Determine the (X, Y) coordinate at the center of the cell enclosing the given text.  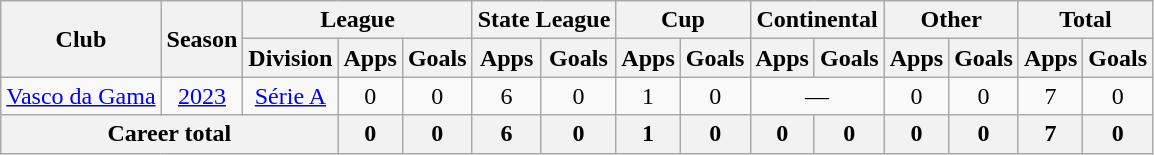
Other (951, 20)
Continental (817, 20)
Cup (683, 20)
Vasco da Gama (81, 96)
Season (202, 39)
State League (544, 20)
2023 (202, 96)
Career total (170, 134)
Division (290, 58)
Série A (290, 96)
Total (1085, 20)
League (358, 20)
— (817, 96)
Club (81, 39)
